Provide the [x, y] coordinate of the cell's center where the given text is located.  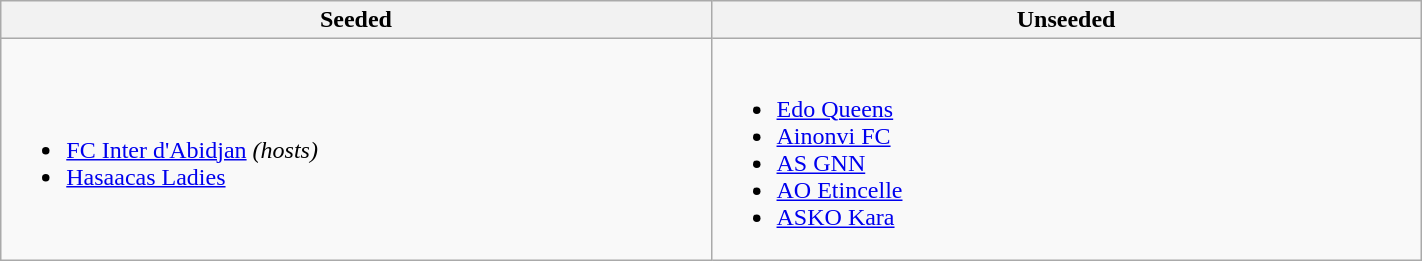
Edo Queens Ainonvi FC AS GNN AO Etincelle ASKO Kara [1066, 150]
Unseeded [1066, 20]
FC Inter d'Abidjan (hosts) Hasaacas Ladies [356, 150]
Seeded [356, 20]
